Scan for the cell matching the given text and deliver its (X, Y) coordinate at center. 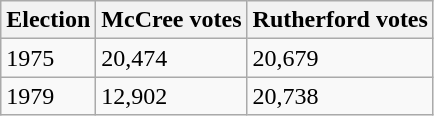
20,474 (172, 58)
20,738 (340, 96)
McCree votes (172, 20)
Election (48, 20)
Rutherford votes (340, 20)
20,679 (340, 58)
1979 (48, 96)
12,902 (172, 96)
1975 (48, 58)
